Locate the cell with the specified text and output its (X, Y) center coordinate. 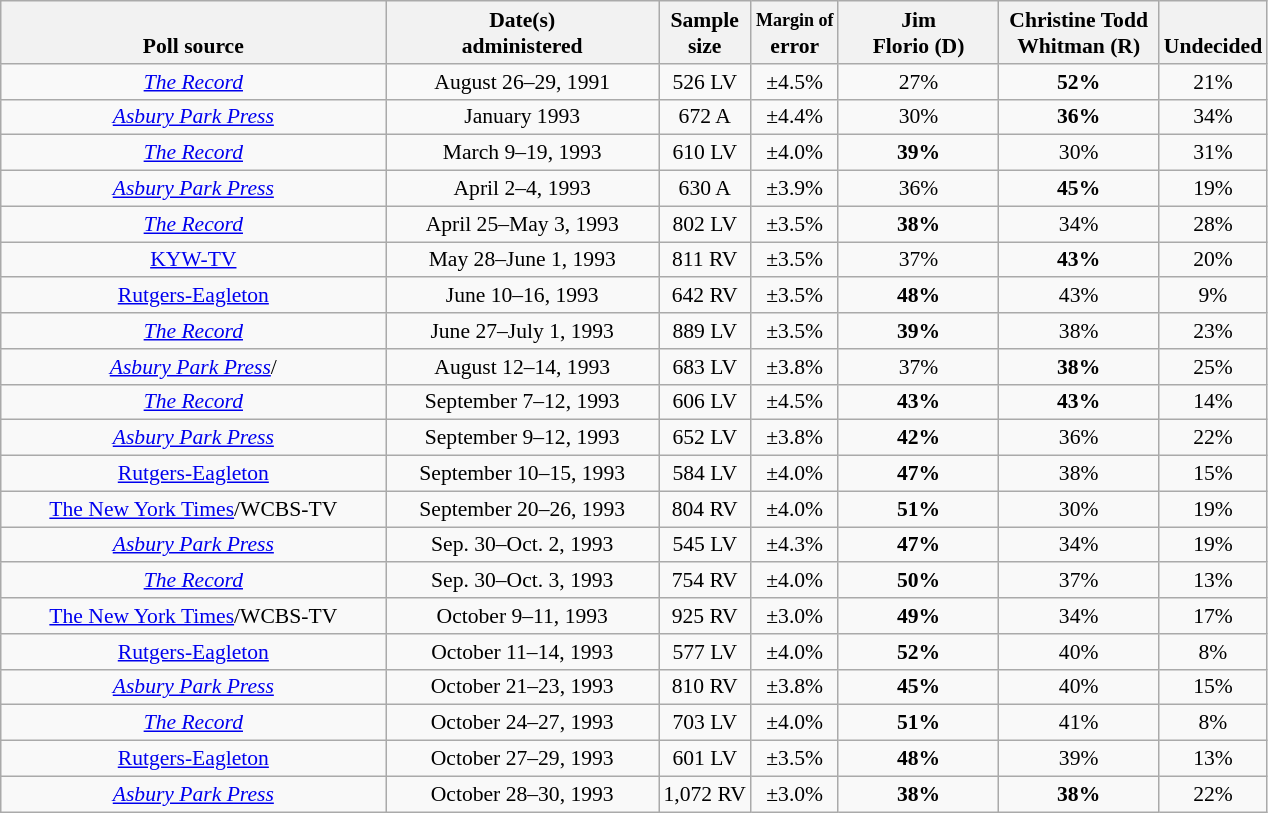
9% (1213, 296)
Sep. 30–Oct. 2, 1993 (522, 545)
889 LV (704, 331)
January 1993 (522, 117)
October 21–23, 1993 (522, 687)
March 9–19, 1993 (522, 153)
804 RV (704, 509)
21% (1213, 82)
October 9–11, 1993 (522, 616)
545 LV (704, 545)
Margin oferror (795, 32)
802 LV (704, 224)
Poll source (194, 32)
41% (1079, 723)
Asbury Park Press/ (194, 367)
Undecided (1213, 32)
601 LV (704, 759)
28% (1213, 224)
642 RV (704, 296)
Christine ToddWhitman (R) (1079, 32)
14% (1213, 402)
Sep. 30–Oct. 3, 1993 (522, 581)
October 24–27, 1993 (522, 723)
September 9–12, 1993 (522, 438)
August 12–14, 1993 (522, 367)
630 A (704, 189)
20% (1213, 260)
610 LV (704, 153)
49% (918, 616)
1,072 RV (704, 794)
31% (1213, 153)
October 11–14, 1993 (522, 652)
September 10–15, 1993 (522, 474)
27% (918, 82)
17% (1213, 616)
±3.9% (795, 189)
925 RV (704, 616)
October 27–29, 1993 (522, 759)
754 RV (704, 581)
April 25–May 3, 1993 (522, 224)
May 28–June 1, 1993 (522, 260)
JimFlorio (D) (918, 32)
June 27–July 1, 1993 (522, 331)
50% (918, 581)
April 2–4, 1993 (522, 189)
September 20–26, 1993 (522, 509)
811 RV (704, 260)
683 LV (704, 367)
25% (1213, 367)
42% (918, 438)
526 LV (704, 82)
June 10–16, 1993 (522, 296)
Samplesize (704, 32)
606 LV (704, 402)
652 LV (704, 438)
584 LV (704, 474)
August 26–29, 1991 (522, 82)
±4.4% (795, 117)
810 RV (704, 687)
KYW-TV (194, 260)
±4.3% (795, 545)
23% (1213, 331)
September 7–12, 1993 (522, 402)
October 28–30, 1993 (522, 794)
Date(s)administered (522, 32)
703 LV (704, 723)
577 LV (704, 652)
672 A (704, 117)
